Return the (X, Y) coordinate for the center point of the cell that contains the specified text.  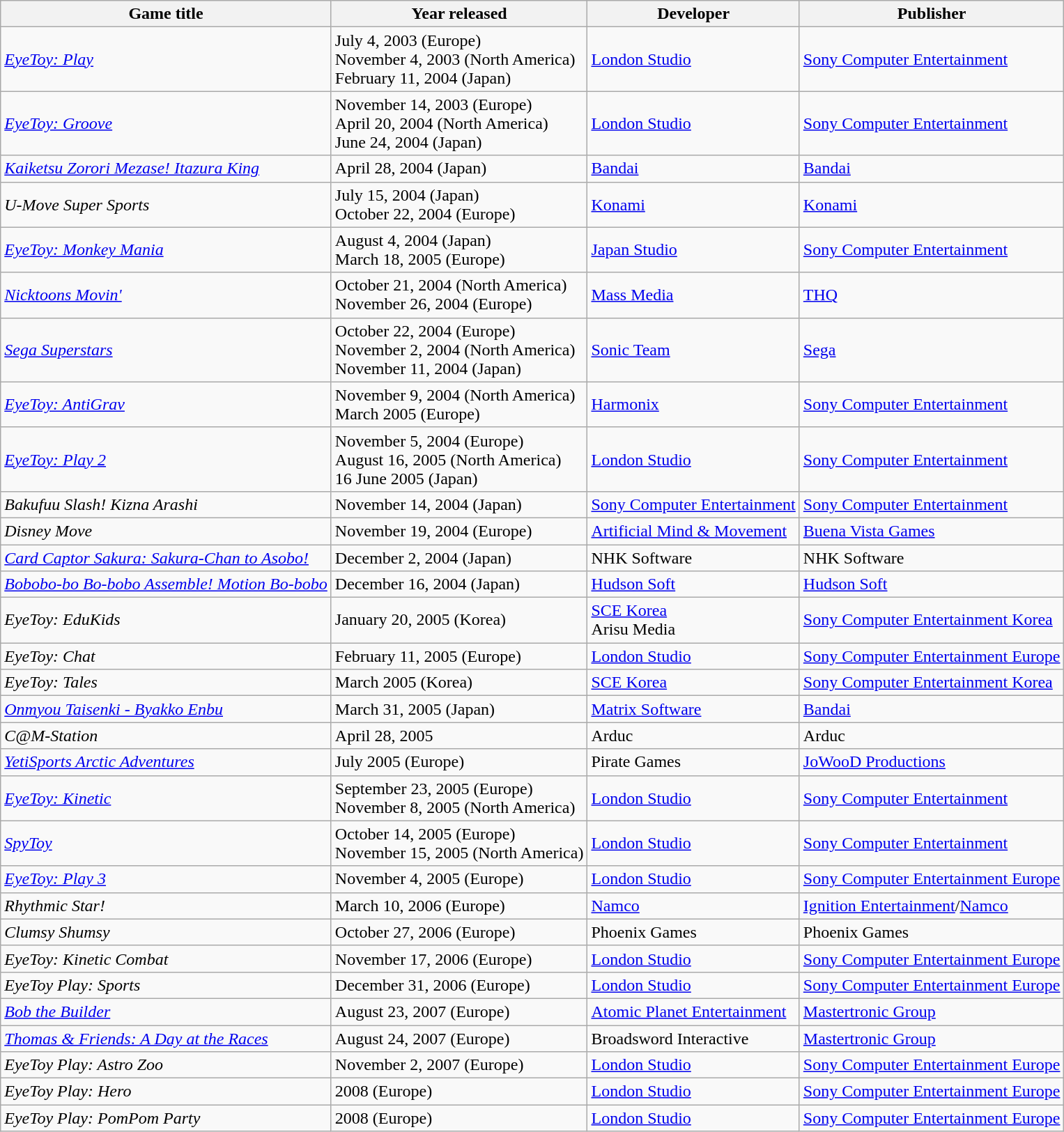
EyeToy: EduKids (166, 620)
EyeToy: Kinetic Combat (166, 959)
November 5, 2004 (Europe)August 16, 2005 (North America)16 June 2005 (Japan) (459, 459)
Buena Vista Games (932, 531)
Atomic Planet Entertainment (693, 1011)
Disney Move (166, 531)
November 4, 2005 (Europe) (459, 879)
November 9, 2004 (North America)March 2005 (Europe) (459, 404)
Game title (166, 14)
October 22, 2004 (Europe)November 2, 2004 (North America)November 11, 2004 (Japan) (459, 350)
Publisher (932, 14)
EyeToy: Chat (166, 656)
EyeToy: Groove (166, 123)
YetiSports Arctic Adventures (166, 762)
December 31, 2006 (Europe) (459, 985)
March 10, 2006 (Europe) (459, 906)
Nicktoons Movin' (166, 295)
Sega (932, 350)
EyeToy Play: Sports (166, 985)
THQ (932, 295)
Thomas & Friends: A Day at the Races (166, 1039)
November 19, 2004 (Europe) (459, 531)
Artificial Mind & Movement (693, 531)
February 11, 2005 (Europe) (459, 656)
Pirate Games (693, 762)
Kaiketsu Zorori Mezase! Itazura King (166, 169)
January 20, 2005 (Korea) (459, 620)
SCE Korea (693, 683)
Bob the Builder (166, 1011)
December 2, 2004 (Japan) (459, 558)
EyeToy: AntiGrav (166, 404)
Namco (693, 906)
JoWooD Productions (932, 762)
November 14, 2003 (Europe)April 20, 2004 (North America)June 24, 2004 (Japan) (459, 123)
EyeToy: Tales (166, 683)
EyeToy Play: PomPom Party (166, 1118)
EyeToy: Kinetic (166, 798)
October 14, 2005 (Europe)November 15, 2005 (North America) (459, 843)
Year released (459, 14)
November 2, 2007 (Europe) (459, 1065)
EyeToy Play: Astro Zoo (166, 1065)
U-Move Super Sports (166, 205)
December 16, 2004 (Japan) (459, 584)
SCE KoreaArisu Media (693, 620)
July 2005 (Europe) (459, 762)
October 21, 2004 (North America)November 26, 2004 (Europe) (459, 295)
Card Captor Sakura: Sakura-Chan to Asobo! (166, 558)
Clumsy Shumsy (166, 932)
October 27, 2006 (Europe) (459, 932)
Mass Media (693, 295)
Japan Studio (693, 249)
March 2005 (Korea) (459, 683)
August 23, 2007 (Europe) (459, 1011)
Bobobo-bo Bo-bobo Assemble! Motion Bo-bobo (166, 584)
Bakufuu Slash! Kizna Arashi (166, 504)
Onmyou Taisenki - Byakko Enbu (166, 709)
August 24, 2007 (Europe) (459, 1039)
March 31, 2005 (Japan) (459, 709)
April 28, 2004 (Japan) (459, 169)
November 17, 2006 (Europe) (459, 959)
EyeToy Play: Hero (166, 1092)
EyeToy: Play 3 (166, 879)
C@M-Station (166, 736)
SpyToy (166, 843)
Matrix Software (693, 709)
Developer (693, 14)
April 28, 2005 (459, 736)
EyeToy: Monkey Mania (166, 249)
EyeToy: Play 2 (166, 459)
Sonic Team (693, 350)
September 23, 2005 (Europe)November 8, 2005 (North America) (459, 798)
Broadsword Interactive (693, 1039)
EyeToy: Play (166, 59)
November 14, 2004 (Japan) (459, 504)
August 4, 2004 (Japan)March 18, 2005 (Europe) (459, 249)
July 4, 2003 (Europe)November 4, 2003 (North America)February 11, 2004 (Japan) (459, 59)
Rhythmic Star! (166, 906)
Ignition Entertainment/Namco (932, 906)
Harmonix (693, 404)
July 15, 2004 (Japan)October 22, 2004 (Europe) (459, 205)
Sega Superstars (166, 350)
